Output the (x, y) coordinate of the center of the cell containing the given text.  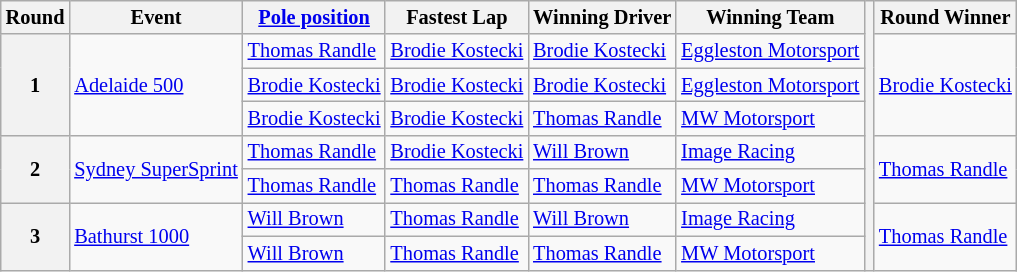
3 (36, 236)
Bathurst 1000 (156, 236)
Winning Team (770, 17)
Round (36, 17)
Event (156, 17)
Adelaide 500 (156, 84)
Round Winner (946, 17)
Winning Driver (602, 17)
Fastest Lap (456, 17)
2 (36, 168)
Sydney SuperSprint (156, 168)
Pole position (314, 17)
1 (36, 84)
